Find where the given text appears and provide that cell's center as (X, Y) coordinate. 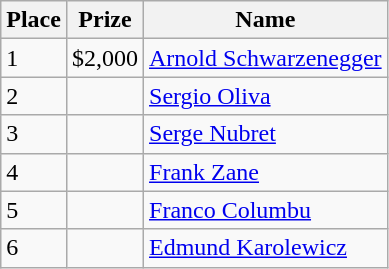
Edmund Karolewicz (266, 248)
Serge Nubret (266, 134)
$2,000 (104, 58)
Prize (104, 20)
Arnold Schwarzenegger (266, 58)
Name (266, 20)
2 (34, 96)
5 (34, 210)
Sergio Oliva (266, 96)
Frank Zane (266, 172)
1 (34, 58)
3 (34, 134)
6 (34, 248)
Place (34, 20)
Franco Columbu (266, 210)
4 (34, 172)
